Determine the (X, Y) coordinate at the center of the cell enclosing the given text.  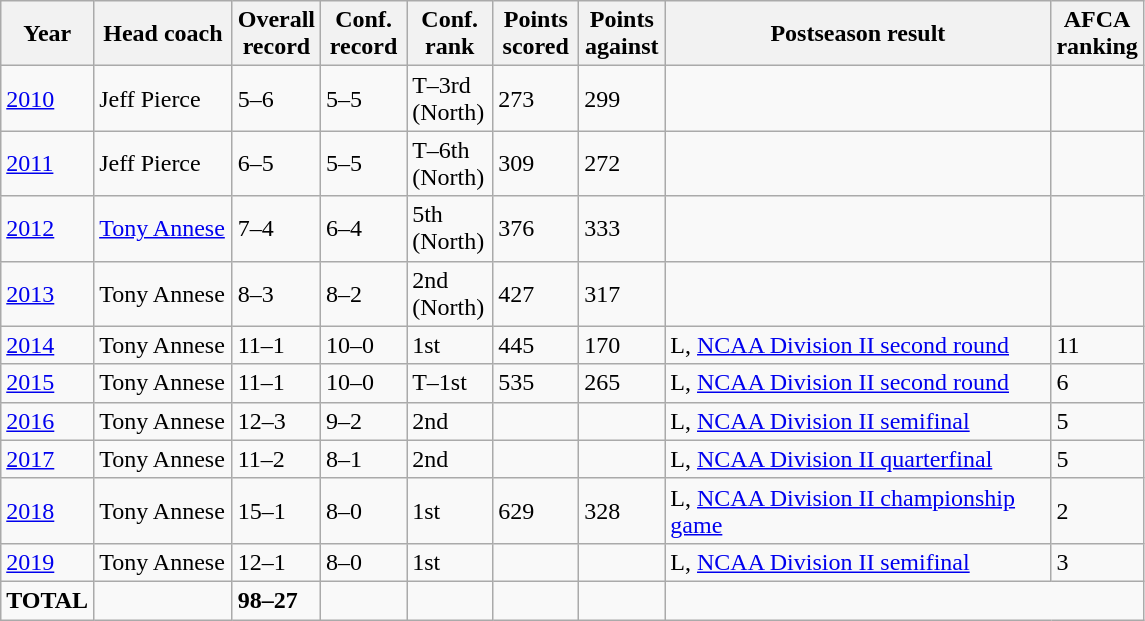
7–4 (276, 228)
15–1 (276, 510)
Postseason result (858, 34)
6–5 (276, 164)
6 (1097, 383)
Points against (622, 34)
L, NCAA Division II quarterfinal (858, 459)
333 (622, 228)
12–1 (276, 562)
2014 (48, 345)
629 (536, 510)
5th (North) (450, 228)
2013 (48, 294)
T–3rd (North) (450, 98)
427 (536, 294)
Overall record (276, 34)
2012 (48, 228)
8–2 (364, 294)
2018 (48, 510)
272 (622, 164)
2011 (48, 164)
535 (536, 383)
2016 (48, 421)
265 (622, 383)
8–1 (364, 459)
2015 (48, 383)
2 (1097, 510)
273 (536, 98)
299 (622, 98)
Year (48, 34)
L, NCAA Division II championship game (858, 510)
2017 (48, 459)
T–1st (450, 383)
12–3 (276, 421)
11–2 (276, 459)
8–3 (276, 294)
2019 (48, 562)
309 (536, 164)
Conf. record (364, 34)
98–27 (276, 600)
317 (622, 294)
3 (1097, 562)
T–6th (North) (450, 164)
Conf. rank (450, 34)
9–2 (364, 421)
Points scored (536, 34)
AFCA ranking (1097, 34)
170 (622, 345)
TOTAL (48, 600)
376 (536, 228)
445 (536, 345)
5–6 (276, 98)
Head coach (164, 34)
2010 (48, 98)
328 (622, 510)
6–4 (364, 228)
2nd (North) (450, 294)
11 (1097, 345)
